Identify which cell holds the provided text, then report its (x, y) central coordinate. 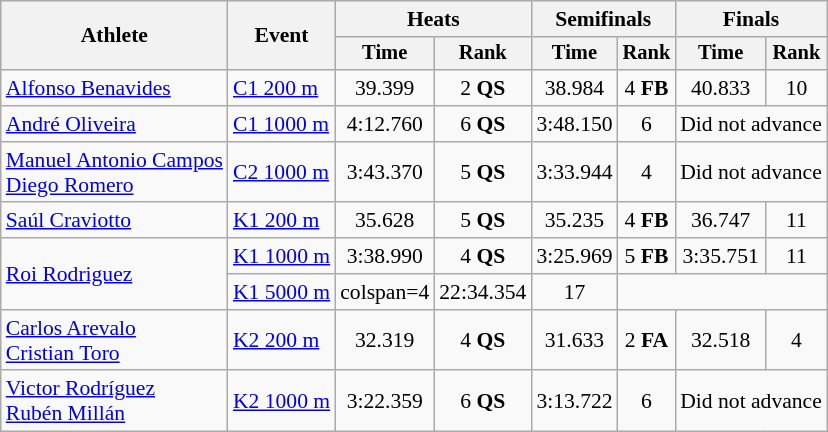
K2 200 m (282, 340)
Event (282, 36)
C2 1000 m (282, 172)
40.833 (720, 88)
Roi Rodriguez (114, 274)
3:38.990 (384, 256)
Victor RodríguezRubén Millán (114, 402)
10 (796, 88)
K1 200 m (282, 221)
Finals (751, 19)
5 FB (647, 256)
32.518 (720, 340)
36.747 (720, 221)
3:48.150 (574, 124)
Saúl Craviotto (114, 221)
Alfonso Benavides (114, 88)
K1 5000 m (282, 292)
3:13.722 (574, 402)
3:35.751 (720, 256)
3:25.969 (574, 256)
2 QS (482, 88)
André Oliveira (114, 124)
K1 1000 m (282, 256)
35.235 (574, 221)
31.633 (574, 340)
38.984 (574, 88)
4:12.760 (384, 124)
22:34.354 (482, 292)
3:33.944 (574, 172)
3:22.359 (384, 402)
Carlos ArevaloCristian Toro (114, 340)
K2 1000 m (282, 402)
Heats (433, 19)
C1 1000 m (282, 124)
32.319 (384, 340)
C1 200 m (282, 88)
Athlete (114, 36)
Manuel Antonio CamposDiego Romero (114, 172)
39.399 (384, 88)
3:43.370 (384, 172)
2 FA (647, 340)
colspan=4 (384, 292)
35.628 (384, 221)
17 (574, 292)
Semifinals (603, 19)
